Return [X, Y] of the center of cell containing provided text 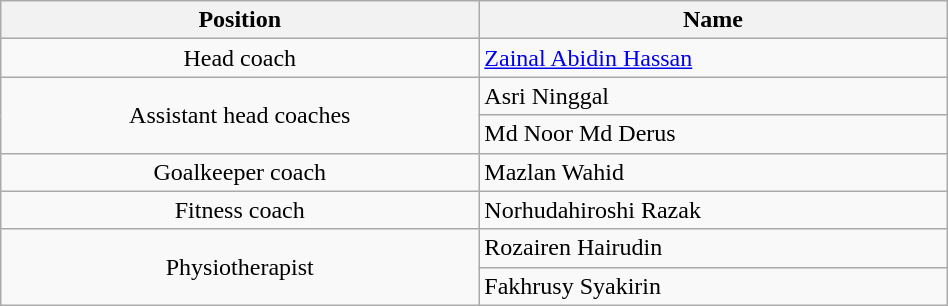
Head coach [240, 58]
Fakhrusy Syakirin [713, 286]
Zainal Abidin Hassan [713, 58]
Asri Ninggal [713, 96]
Mazlan Wahid [713, 172]
Rozairen Hairudin [713, 248]
Position [240, 20]
Md Noor Md Derus [713, 134]
Assistant head coaches [240, 115]
Name [713, 20]
Physiotherapist [240, 267]
Goalkeeper coach [240, 172]
Fitness coach [240, 210]
Norhudahiroshi Razak [713, 210]
